Locate the cell with the specified text and output its [X, Y] center coordinate. 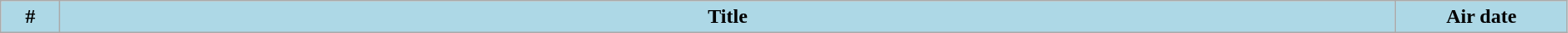
Air date [1481, 17]
# [30, 17]
Title [728, 17]
